Output the (x, y) coordinate of the center of the cell containing the given text.  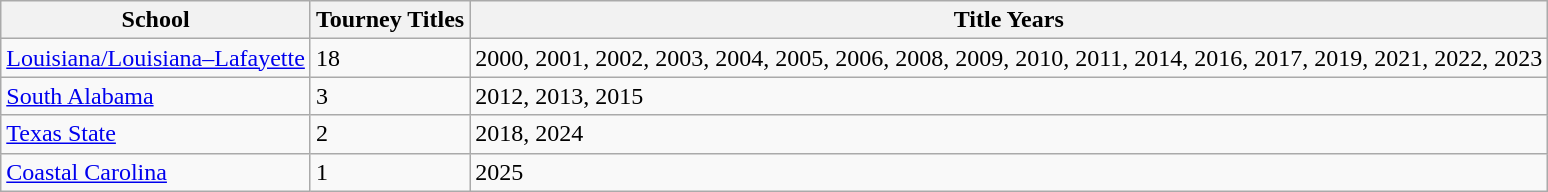
3 (390, 96)
18 (390, 58)
School (156, 20)
2018, 2024 (1009, 134)
Tourney Titles (390, 20)
South Alabama (156, 96)
2012, 2013, 2015 (1009, 96)
Texas State (156, 134)
Title Years (1009, 20)
1 (390, 172)
2025 (1009, 172)
Coastal Carolina (156, 172)
2000, 2001, 2002, 2003, 2004, 2005, 2006, 2008, 2009, 2010, 2011, 2014, 2016, 2017, 2019, 2021, 2022, 2023 (1009, 58)
Louisiana/Louisiana–Lafayette (156, 58)
2 (390, 134)
